Output the (x, y) coordinate of the center of the cell containing the given text.  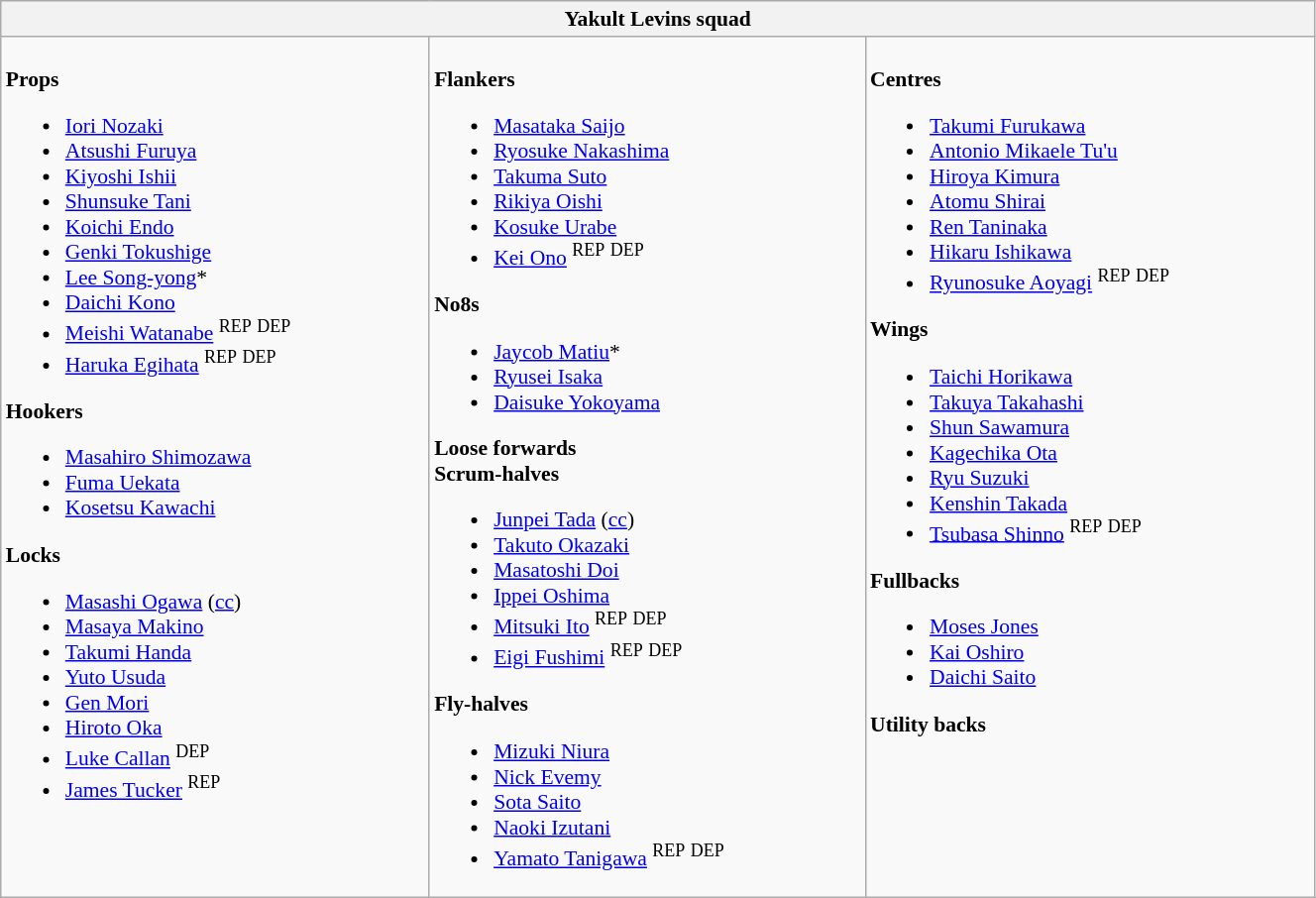
Yakult Levins squad (658, 19)
